Locate the cell with the specified text and output its [x, y] center coordinate. 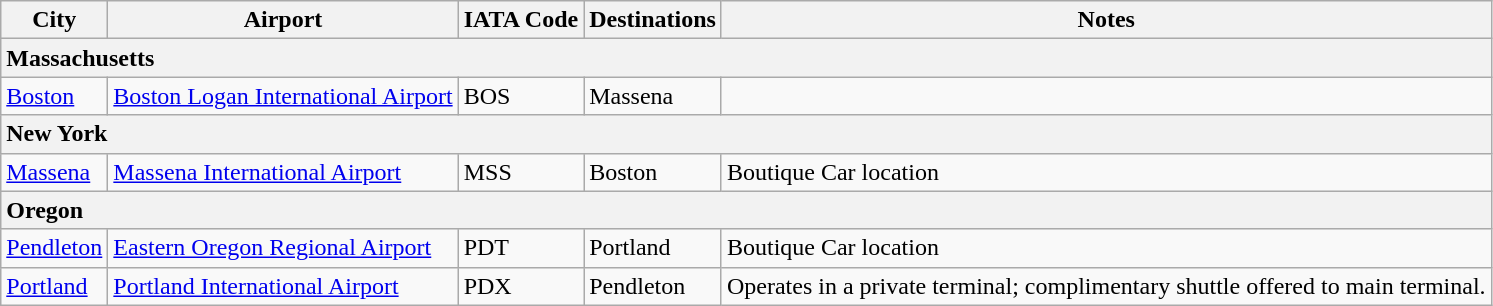
New York [746, 134]
Eastern Oregon Regional Airport [283, 248]
Massachusetts [746, 58]
MSS [521, 172]
Operates in a private terminal; complimentary shuttle offered to main terminal. [1106, 286]
City [54, 20]
Destinations [653, 20]
Boston Logan International Airport [283, 96]
Airport [283, 20]
Notes [1106, 20]
PDT [521, 248]
PDX [521, 286]
Massena International Airport [283, 172]
Portland International Airport [283, 286]
Oregon [746, 210]
BOS [521, 96]
IATA Code [521, 20]
